Identify which cell holds the provided text, then report its (x, y) central coordinate. 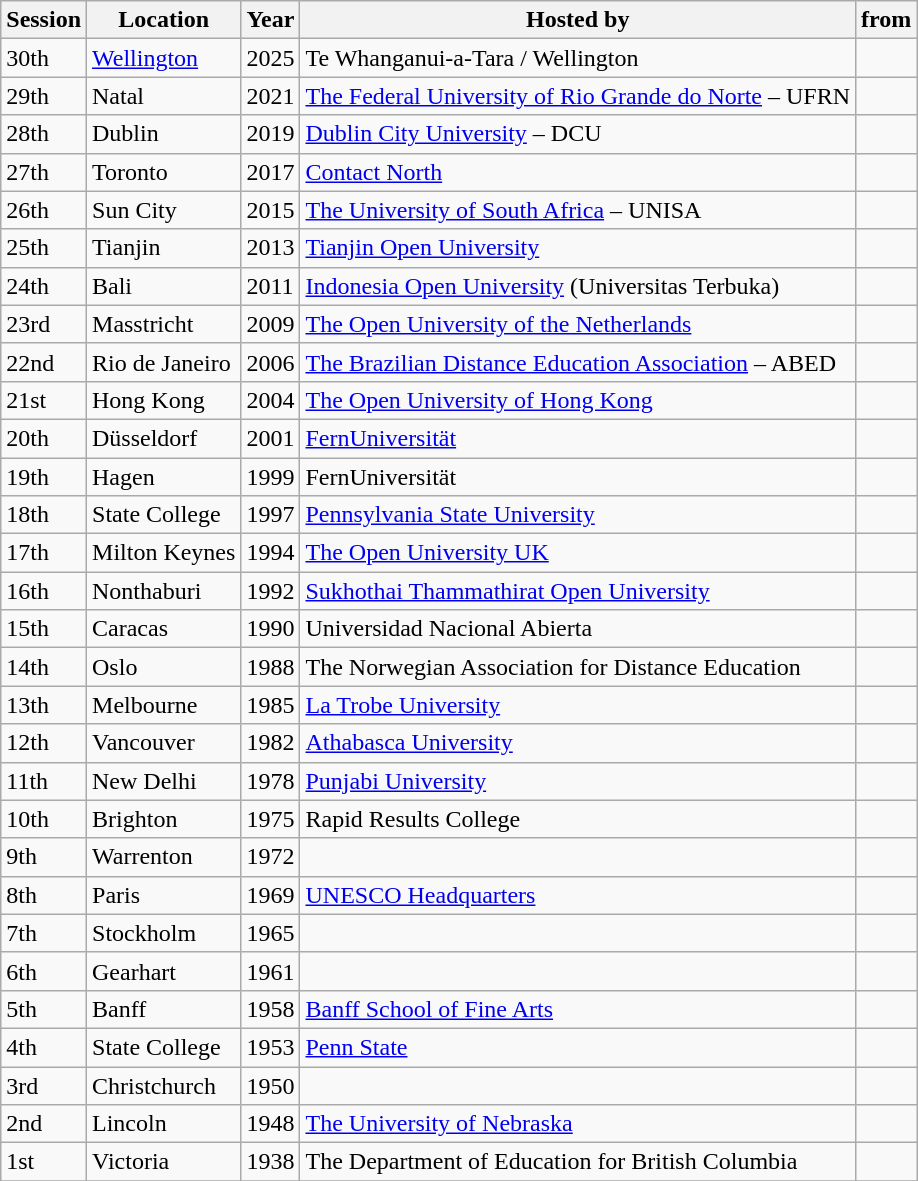
Oslo (164, 667)
1999 (270, 477)
2025 (270, 58)
Banff (164, 1009)
Stockholm (164, 933)
15th (44, 629)
1961 (270, 971)
Warrenton (164, 857)
The Open University of Hong Kong (578, 400)
24th (44, 286)
27th (44, 172)
1969 (270, 895)
1997 (270, 515)
Rapid Results College (578, 819)
1938 (270, 1162)
Tianjin (164, 248)
1965 (270, 933)
2001 (270, 438)
La Trobe University (578, 705)
9th (44, 857)
The Federal University of Rio Grande do Norte – UFRN (578, 96)
7th (44, 933)
10th (44, 819)
23rd (44, 324)
Location (164, 20)
1958 (270, 1009)
1988 (270, 667)
Banff School of Fine Arts (578, 1009)
UNESCO Headquarters (578, 895)
Tianjin Open University (578, 248)
The University of South Africa – UNISA (578, 210)
Dublin City University – DCU (578, 134)
28th (44, 134)
Paris (164, 895)
Contact North (578, 172)
Victoria (164, 1162)
Punjabi University (578, 781)
29th (44, 96)
16th (44, 591)
Dublin (164, 134)
Düsseldorf (164, 438)
6th (44, 971)
Caracas (164, 629)
3rd (44, 1085)
30th (44, 58)
18th (44, 515)
14th (44, 667)
Universidad Nacional Abierta (578, 629)
Indonesia Open University (Universitas Terbuka) (578, 286)
1978 (270, 781)
26th (44, 210)
17th (44, 553)
2013 (270, 248)
2009 (270, 324)
Sukhothai Thammathirat Open University (578, 591)
2011 (270, 286)
20th (44, 438)
2004 (270, 400)
2015 (270, 210)
The Open University of the Netherlands (578, 324)
Gearhart (164, 971)
1972 (270, 857)
1992 (270, 591)
Year (270, 20)
1982 (270, 743)
Toronto (164, 172)
2021 (270, 96)
Vancouver (164, 743)
13th (44, 705)
Athabasca University (578, 743)
2nd (44, 1124)
1994 (270, 553)
Session (44, 20)
1948 (270, 1124)
from (886, 20)
Lincoln (164, 1124)
Nonthaburi (164, 591)
2006 (270, 362)
Hosted by (578, 20)
Brighton (164, 819)
New Delhi (164, 781)
22nd (44, 362)
Bali (164, 286)
8th (44, 895)
Hong Kong (164, 400)
21st (44, 400)
Rio de Janeiro (164, 362)
Milton Keynes (164, 553)
The University of Nebraska (578, 1124)
2019 (270, 134)
5th (44, 1009)
Melbourne (164, 705)
1975 (270, 819)
19th (44, 477)
1953 (270, 1047)
12th (44, 743)
2017 (270, 172)
Masstricht (164, 324)
The Norwegian Association for Distance Education (578, 667)
The Open University UK (578, 553)
Penn State (578, 1047)
The Department of Education for British Columbia (578, 1162)
Sun City (164, 210)
Natal (164, 96)
1950 (270, 1085)
25th (44, 248)
Christchurch (164, 1085)
1985 (270, 705)
11th (44, 781)
Te Whanganui-a-Tara / Wellington (578, 58)
1st (44, 1162)
4th (44, 1047)
1990 (270, 629)
Wellington (164, 58)
The Brazilian Distance Education Association – ABED (578, 362)
Hagen (164, 477)
Pennsylvania State University (578, 515)
